Provide the (x, y) coordinate of the cell's center where the given text is located.  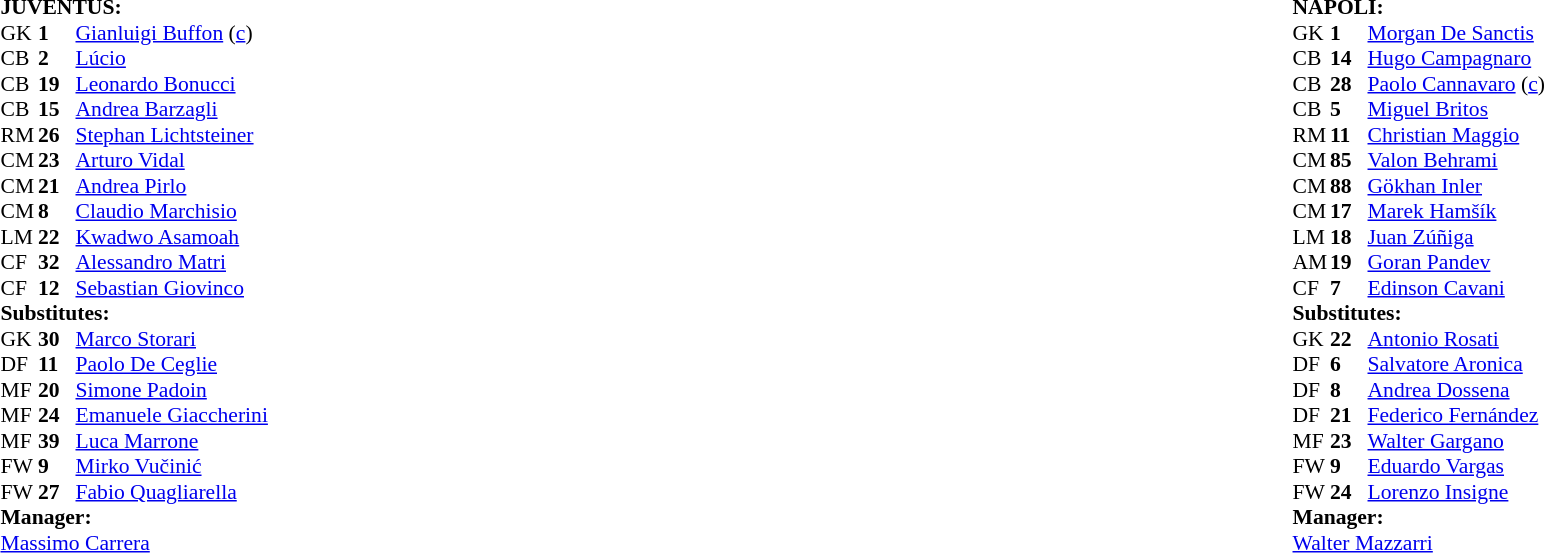
Luca Marrone (172, 441)
26 (57, 135)
6 (1349, 365)
Simone Padoin (172, 390)
7 (1349, 288)
Arturo Vidal (172, 161)
Marco Storari (172, 339)
Claudio Marchisio (172, 211)
88 (1349, 186)
Sebastian Giovinco (172, 288)
39 (57, 441)
Lúcio (172, 59)
30 (57, 339)
20 (57, 390)
Paolo De Ceglie (172, 365)
15 (57, 109)
Alessandro Matri (172, 263)
Manager: (134, 517)
5 (1349, 109)
18 (1349, 237)
Andrea Barzagli (172, 109)
Stephan Lichtsteiner (172, 135)
17 (1349, 211)
Gianluigi Buffon (c) (172, 33)
Leonardo Bonucci (172, 84)
Kwadwo Asamoah (172, 237)
Substitutes: (134, 313)
12 (57, 288)
Fabio Quagliarella (172, 492)
32 (57, 263)
14 (1349, 59)
28 (1349, 84)
Andrea Pirlo (172, 186)
2 (57, 59)
Emanuele Giaccherini (172, 415)
AM (1312, 263)
85 (1349, 161)
Mirko Vučinić (172, 467)
27 (57, 492)
